Identify which cell holds the provided text, then report its (X, Y) central coordinate. 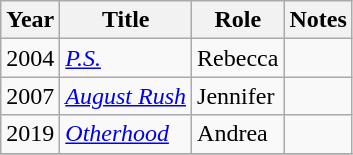
Rebecca (238, 58)
Role (238, 20)
Title (126, 20)
Andrea (238, 134)
Jennifer (238, 96)
2004 (30, 58)
2019 (30, 134)
2007 (30, 96)
Otherhood (126, 134)
P.S. (126, 58)
Notes (318, 20)
Year (30, 20)
August Rush (126, 96)
